Determine the (X, Y) coordinate at the center of the cell enclosing the given text.  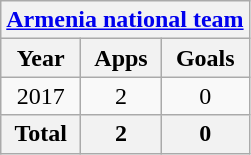
2017 (41, 96)
Armenia national team (125, 20)
Goals (205, 58)
Apps (122, 58)
Year (41, 58)
Total (41, 134)
